Pinpoint the cell where the given text exists, returning its (X, Y) midpoint coordinate. 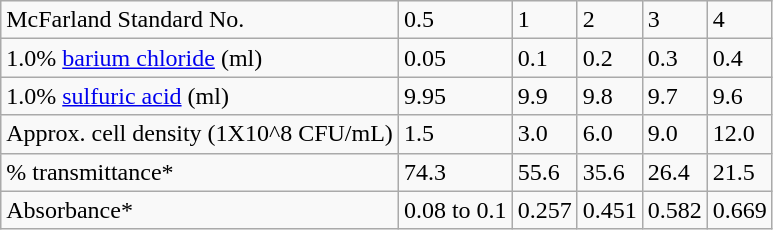
9.9 (544, 96)
0.05 (455, 58)
26.4 (674, 172)
35.6 (610, 172)
0.2 (610, 58)
0.582 (674, 210)
1.5 (455, 134)
1 (544, 20)
0.4 (740, 58)
3.0 (544, 134)
9.6 (740, 96)
3 (674, 20)
Absorbance* (200, 210)
0.5 (455, 20)
4 (740, 20)
McFarland Standard No. (200, 20)
9.7 (674, 96)
0.1 (544, 58)
0.669 (740, 210)
0.451 (610, 210)
55.6 (544, 172)
Approx. cell density (1X10^8 CFU/mL) (200, 134)
1.0% sulfuric acid (ml) (200, 96)
% transmittance* (200, 172)
74.3 (455, 172)
0.08 to 0.1 (455, 210)
6.0 (610, 134)
9.8 (610, 96)
0.3 (674, 58)
0.257 (544, 210)
2 (610, 20)
9.95 (455, 96)
1.0% barium chloride (ml) (200, 58)
9.0 (674, 134)
21.5 (740, 172)
12.0 (740, 134)
